Scan for the cell matching the given text and deliver its (X, Y) coordinate at center. 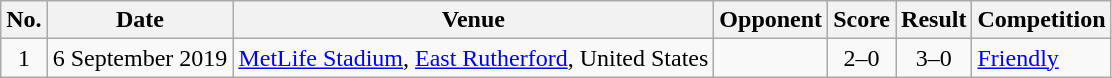
Score (862, 20)
Venue (474, 20)
Opponent (771, 20)
MetLife Stadium, East Rutherford, United States (474, 58)
Friendly (1042, 58)
1 (24, 58)
Result (934, 20)
6 September 2019 (140, 58)
Date (140, 20)
2–0 (862, 58)
3–0 (934, 58)
Competition (1042, 20)
No. (24, 20)
